Detect which cell encompasses the target text, then output its (x, y) center coordinate. 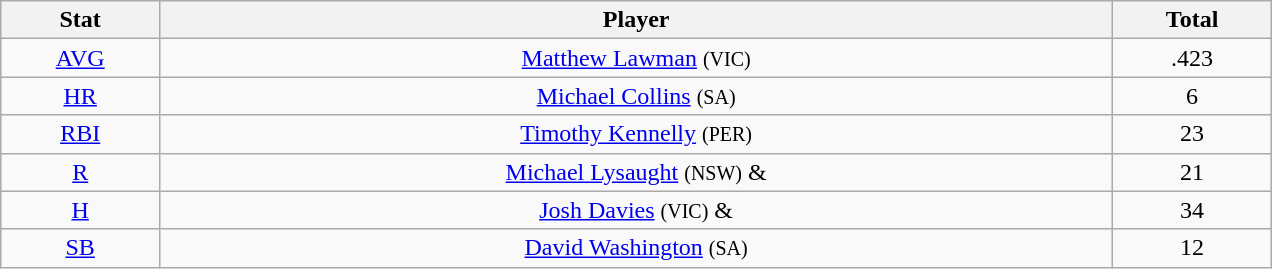
21 (1192, 172)
34 (1192, 210)
SB (80, 248)
Michael Lysaught (NSW) & (636, 172)
HR (80, 96)
David Washington (SA) (636, 248)
Michael Collins (SA) (636, 96)
Stat (80, 20)
AVG (80, 58)
23 (1192, 134)
Josh Davies (VIC) & (636, 210)
H (80, 210)
Timothy Kennelly (PER) (636, 134)
R (80, 172)
Matthew Lawman (VIC) (636, 58)
Player (636, 20)
Total (1192, 20)
RBI (80, 134)
6 (1192, 96)
12 (1192, 248)
.423 (1192, 58)
